Find where the given text appears and provide that cell's center as [x, y] coordinate. 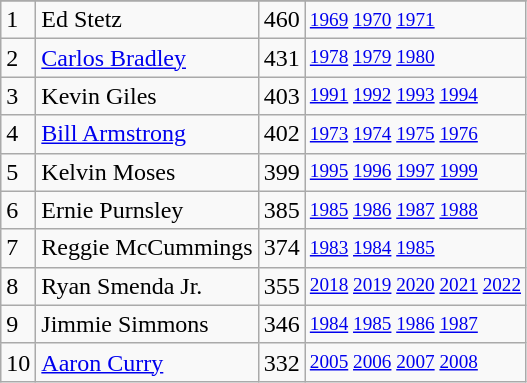
3 [18, 96]
2 [18, 58]
346 [282, 324]
1983 1984 1985 [415, 248]
Aaron Curry [147, 362]
6 [18, 210]
399 [282, 172]
1991 1992 1993 1994 [415, 96]
431 [282, 58]
2005 2006 2007 2008 [415, 362]
402 [282, 134]
9 [18, 324]
Kelvin Moses [147, 172]
460 [282, 20]
8 [18, 286]
Reggie McCummings [147, 248]
403 [282, 96]
385 [282, 210]
Ed Stetz [147, 20]
332 [282, 362]
Kevin Giles [147, 96]
355 [282, 286]
1969 1970 1971 [415, 20]
5 [18, 172]
Carlos Bradley [147, 58]
Jimmie Simmons [147, 324]
Bill Armstrong [147, 134]
374 [282, 248]
7 [18, 248]
1 [18, 20]
1985 1986 1987 1988 [415, 210]
1995 1996 1997 1999 [415, 172]
4 [18, 134]
Ryan Smenda Jr. [147, 286]
1978 1979 1980 [415, 58]
1984 1985 1986 1987 [415, 324]
1973 1974 1975 1976 [415, 134]
10 [18, 362]
Ernie Purnsley [147, 210]
2018 2019 2020 2021 2022 [415, 286]
